Return (X, Y) of the center of cell containing provided text 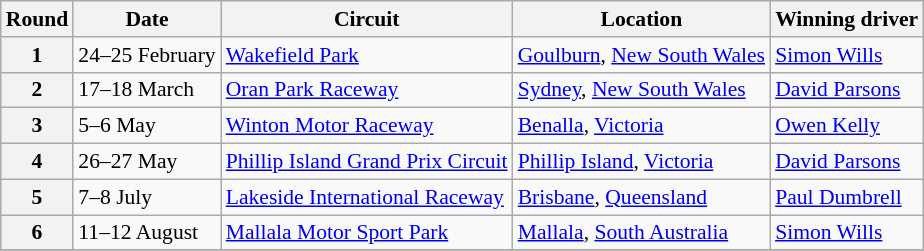
Mallala Motor Sport Park (367, 233)
Winton Motor Raceway (367, 126)
5 (38, 197)
Circuit (367, 19)
3 (38, 126)
Phillip Island, Victoria (642, 162)
Phillip Island Grand Prix Circuit (367, 162)
Brisbane, Queensland (642, 197)
1 (38, 55)
Winning driver (846, 19)
17–18 March (146, 90)
Benalla, Victoria (642, 126)
Sydney, New South Wales (642, 90)
4 (38, 162)
Round (38, 19)
26–27 May (146, 162)
2 (38, 90)
Paul Dumbrell (846, 197)
Lakeside International Raceway (367, 197)
Owen Kelly (846, 126)
Oran Park Raceway (367, 90)
6 (38, 233)
Wakefield Park (367, 55)
7–8 July (146, 197)
Location (642, 19)
Goulburn, New South Wales (642, 55)
24–25 February (146, 55)
Mallala, South Australia (642, 233)
11–12 August (146, 233)
Date (146, 19)
5–6 May (146, 126)
